Detect which cell encompasses the target text, then output its (X, Y) center coordinate. 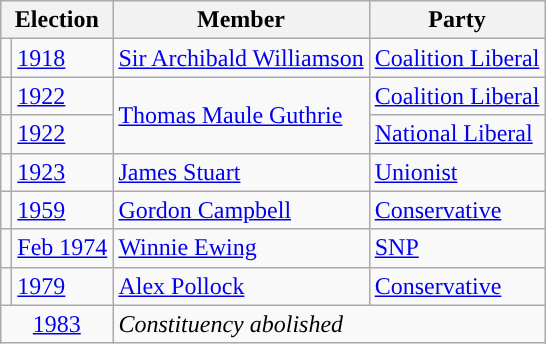
National Liberal (457, 134)
Constituency abolished (329, 324)
Election (57, 20)
Sir Archibald Williamson (241, 58)
1983 (57, 324)
1923 (62, 172)
Feb 1974 (62, 248)
Gordon Campbell (241, 210)
1918 (62, 58)
1979 (62, 286)
Alex Pollock (241, 286)
Unionist (457, 172)
Winnie Ewing (241, 248)
Member (241, 20)
James Stuart (241, 172)
Party (457, 20)
Thomas Maule Guthrie (241, 115)
SNP (457, 248)
1959 (62, 210)
